Scan for the cell matching the given text and deliver its [x, y] coordinate at center. 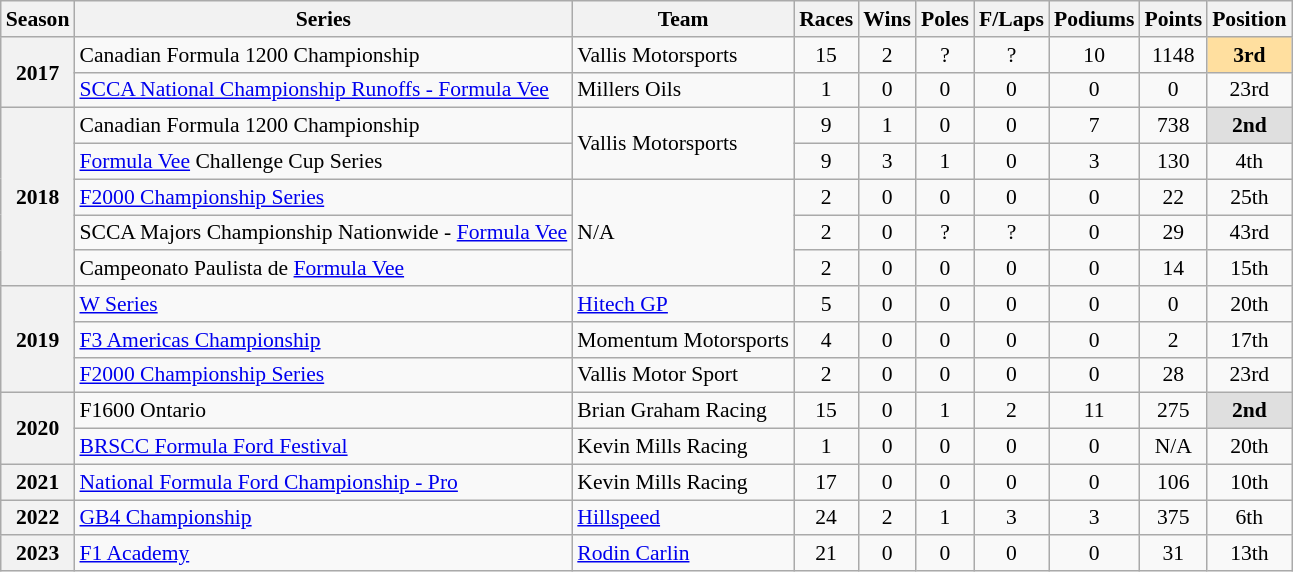
Position [1249, 19]
SCCA National Championship Runoffs - Formula Vee [323, 90]
15th [1249, 269]
Brian Graham Racing [683, 411]
Races [826, 19]
10th [1249, 482]
3rd [1249, 55]
4 [826, 340]
Series [323, 19]
2020 [38, 428]
4th [1249, 162]
Wins [887, 19]
W Series [323, 304]
Poles [945, 19]
31 [1173, 554]
14 [1173, 269]
6th [1249, 518]
28 [1173, 375]
Millers Oils [683, 90]
22 [1173, 197]
Podiums [1094, 19]
Hitech GP [683, 304]
130 [1173, 162]
Team [683, 19]
29 [1173, 233]
43rd [1249, 233]
Campeonato Paulista de Formula Vee [323, 269]
GB4 Championship [323, 518]
F1600 Ontario [323, 411]
375 [1173, 518]
7 [1094, 126]
11 [1094, 411]
Rodin Carlin [683, 554]
13th [1249, 554]
F1 Academy [323, 554]
F3 Americas Championship [323, 340]
2021 [38, 482]
2022 [38, 518]
5 [826, 304]
F/Laps [1012, 19]
Vallis Motor Sport [683, 375]
2017 [38, 72]
106 [1173, 482]
275 [1173, 411]
2023 [38, 554]
Points [1173, 19]
1148 [1173, 55]
17 [826, 482]
10 [1094, 55]
Formula Vee Challenge Cup Series [323, 162]
17th [1249, 340]
BRSCC Formula Ford Festival [323, 447]
Season [38, 19]
25th [1249, 197]
Hillspeed [683, 518]
SCCA Majors Championship Nationwide - Formula Vee [323, 233]
24 [826, 518]
National Formula Ford Championship - Pro [323, 482]
Momentum Motorsports [683, 340]
2018 [38, 197]
2019 [38, 340]
21 [826, 554]
738 [1173, 126]
